Return the (X, Y) coordinate for the center point of the cell that contains the specified text.  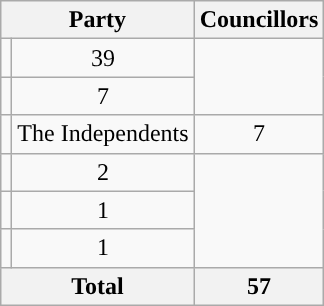
Party (98, 20)
2 (103, 172)
Total (98, 286)
57 (259, 286)
The Independents (103, 134)
Councillors (259, 20)
39 (103, 58)
